Return (X, Y) of the center of cell containing provided text 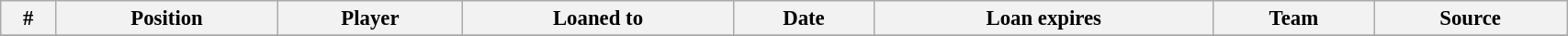
Loan expires (1043, 18)
Loaned to (597, 18)
Team (1293, 18)
Player (371, 18)
Position (166, 18)
Date (805, 18)
# (28, 18)
Source (1471, 18)
